Return (x, y) of the center of cell containing provided text 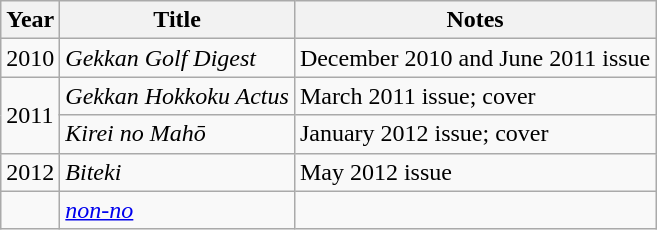
2010 (30, 58)
Notes (474, 20)
Gekkan Hokkoku Actus (178, 96)
May 2012 issue (474, 172)
Gekkan Golf Digest (178, 58)
March 2011 issue; cover (474, 96)
2011 (30, 115)
non-no (178, 210)
December 2010 and June 2011 issue (474, 58)
January 2012 issue; cover (474, 134)
2012 (30, 172)
Kirei no Mahō (178, 134)
Year (30, 20)
Title (178, 20)
Biteki (178, 172)
